Pinpoint the cell where the given text exists, returning its [x, y] midpoint coordinate. 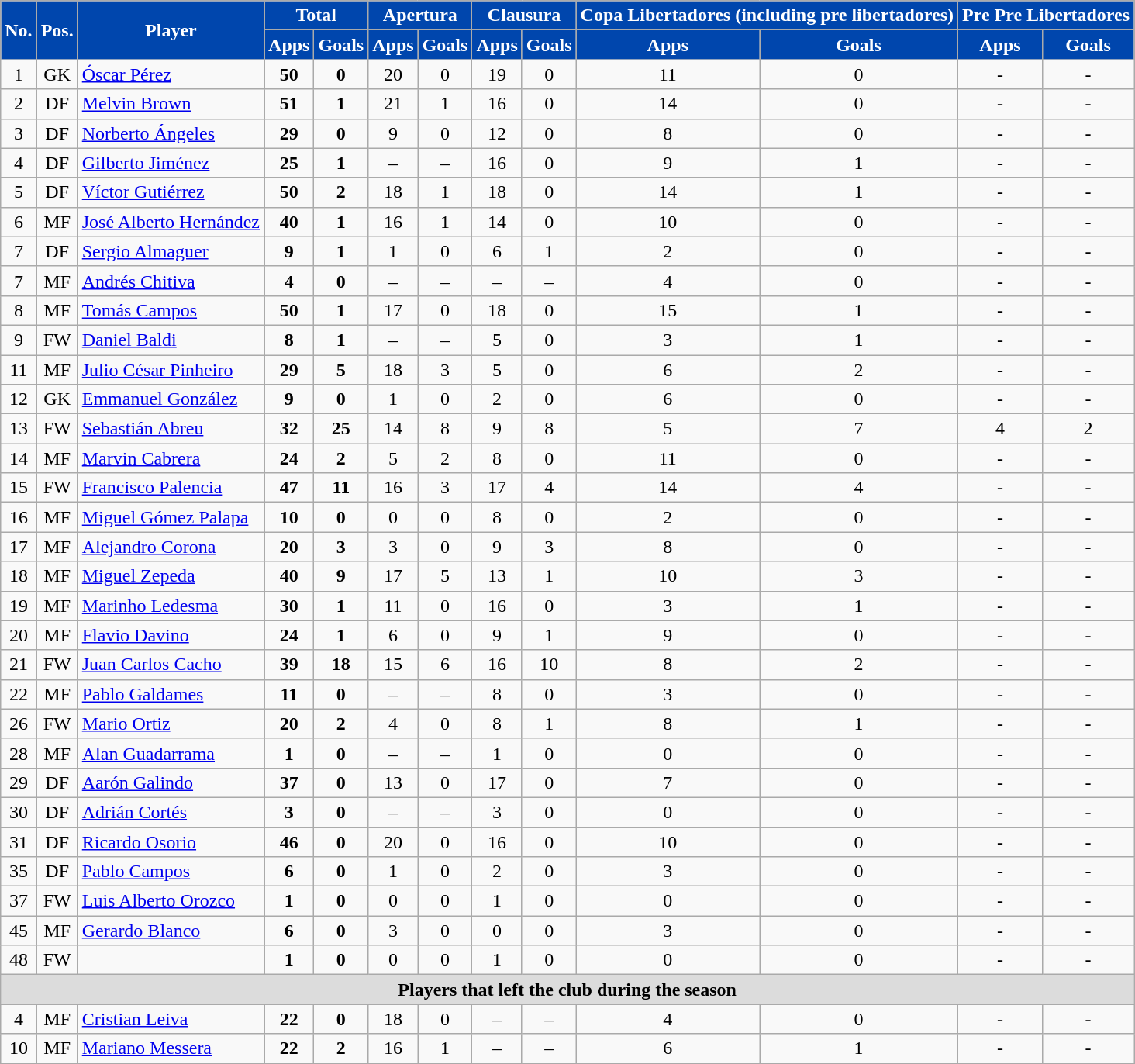
Gerardo Blanco [171, 931]
28 [19, 753]
Adrián Cortés [171, 812]
Gilberto Jiménez [171, 163]
Ricardo Osorio [171, 841]
Víctor Gutiérrez [171, 192]
Flavio Davino [171, 635]
26 [19, 724]
Luis Alberto Orozco [171, 901]
35 [19, 872]
Melvin Brown [171, 104]
51 [289, 104]
Players that left the club during the season [567, 990]
Total [316, 16]
Miguel Gómez Palapa [171, 517]
Mario Ortiz [171, 724]
José Alberto Hernández [171, 222]
45 [19, 931]
Daniel Baldi [171, 340]
Sebastián Abreu [171, 429]
No. [19, 30]
Óscar Pérez [171, 74]
Miguel Zepeda [171, 576]
48 [19, 960]
Alejandro Corona [171, 547]
Andrés Chitiva [171, 281]
32 [289, 429]
Aarón Galindo [171, 782]
Francisco Palencia [171, 488]
Sergio Almaguer [171, 251]
Copa Libertadores (including pre libertadores) [767, 16]
Emmanuel González [171, 399]
Pablo Campos [171, 872]
Pre Pre Libertadores [1047, 16]
Pos. [57, 30]
Norberto Ángeles [171, 133]
Pablo Galdames [171, 694]
39 [289, 665]
Julio César Pinheiro [171, 370]
Apertura [420, 16]
Marinho Ledesma [171, 606]
Cristian Leiva [171, 1019]
31 [19, 841]
Tomás Campos [171, 310]
Mariano Messera [171, 1048]
Marvin Cabrera [171, 458]
47 [289, 488]
46 [289, 841]
Player [171, 30]
Alan Guadarrama [171, 753]
Juan Carlos Cacho [171, 665]
Clausura [524, 16]
